Search for the cell housing the specified text and yield its [x, y] center coordinate. 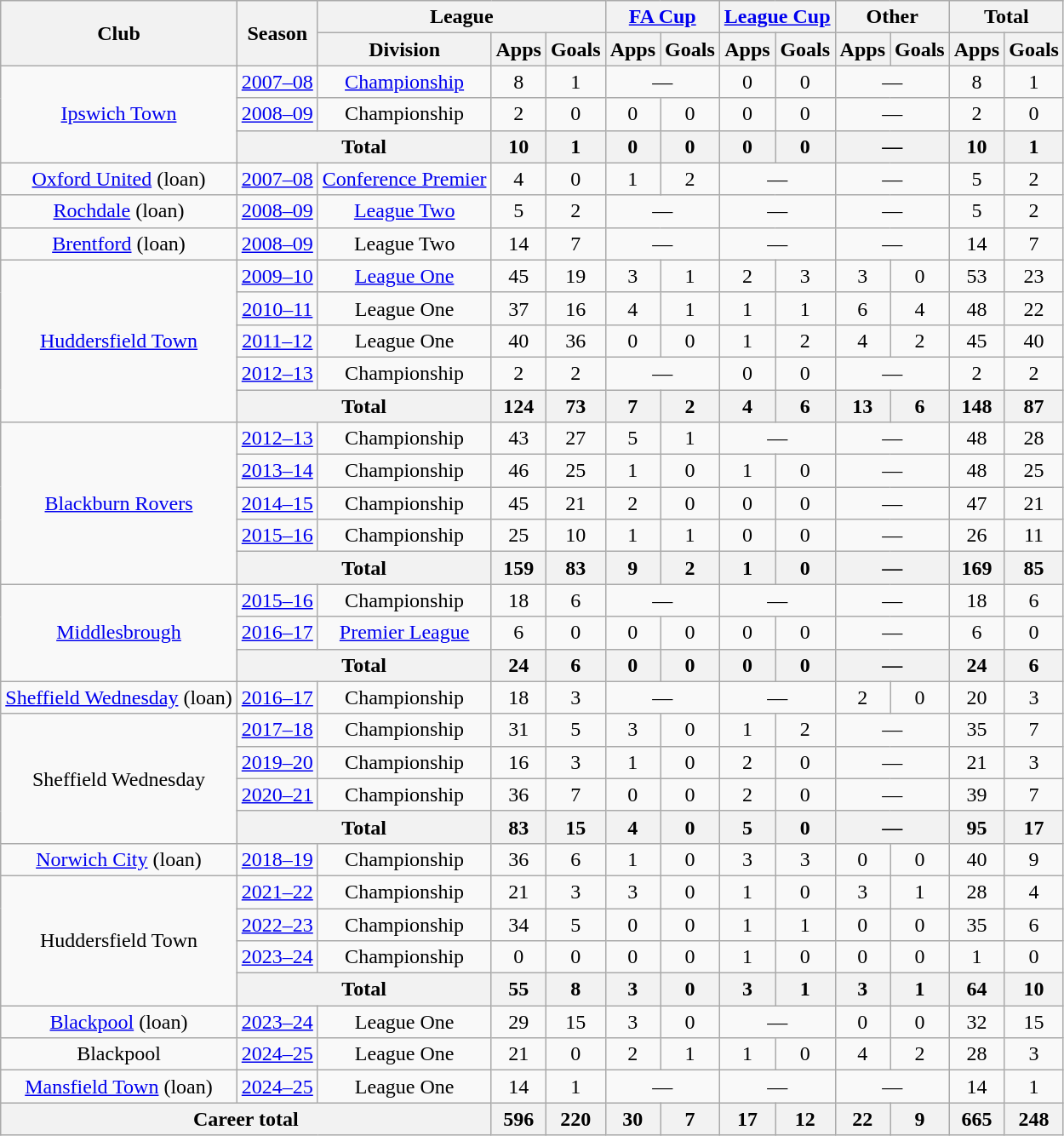
159 [518, 568]
30 [632, 1119]
Rochdale (loan) [119, 211]
124 [518, 406]
Other [892, 17]
2020–21 [277, 795]
Conference Premier [404, 179]
596 [518, 1119]
665 [976, 1119]
Division [404, 49]
46 [518, 471]
Blackpool [119, 1054]
2018–19 [277, 859]
Ipswich Town [119, 114]
64 [976, 990]
Career total [246, 1119]
29 [518, 1022]
Blackburn Rovers [119, 503]
Brentford (loan) [119, 244]
League [461, 17]
2017–18 [277, 730]
148 [976, 406]
Club [119, 33]
Oxford United (loan) [119, 179]
248 [1034, 1119]
2022–23 [277, 924]
39 [976, 795]
27 [575, 439]
Mansfield Town (loan) [119, 1087]
League Cup [777, 17]
169 [976, 568]
34 [518, 924]
FA Cup [662, 17]
37 [518, 308]
220 [575, 1119]
95 [976, 827]
Blackpool (loan) [119, 1022]
13 [862, 406]
2021–22 [277, 892]
47 [976, 503]
Sheffield Wednesday [119, 778]
2013–14 [277, 471]
Middlesbrough [119, 633]
73 [575, 406]
Norwich City (loan) [119, 859]
2014–15 [277, 503]
20 [976, 697]
2009–10 [277, 276]
31 [518, 730]
32 [976, 1022]
85 [1034, 568]
19 [575, 276]
12 [805, 1119]
2010–11 [277, 308]
26 [976, 536]
11 [1034, 536]
87 [1034, 406]
43 [518, 439]
55 [518, 990]
23 [1034, 276]
2011–12 [277, 341]
Sheffield Wednesday (loan) [119, 697]
Premier League [404, 633]
53 [976, 276]
2019–20 [277, 762]
Season [277, 33]
